Output the [x, y] coordinate of the center of the cell containing the given text.  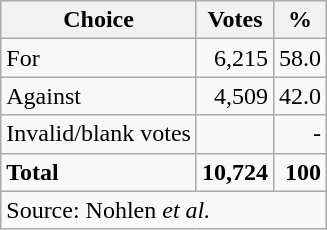
% [300, 20]
- [300, 134]
Total [99, 172]
58.0 [300, 58]
10,724 [234, 172]
6,215 [234, 58]
Against [99, 96]
Votes [234, 20]
100 [300, 172]
For [99, 58]
42.0 [300, 96]
Choice [99, 20]
Invalid/blank votes [99, 134]
4,509 [234, 96]
Source: Nohlen et al. [164, 210]
